Scan for the cell matching the given text and deliver its (x, y) coordinate at center. 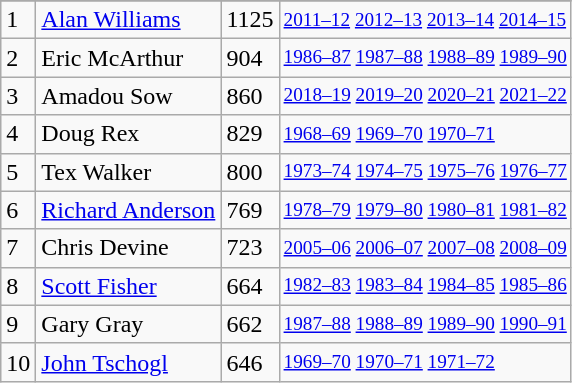
1125 (250, 20)
2011–12 2012–13 2013–14 2014–15 (425, 20)
2 (18, 58)
Alan Williams (128, 20)
662 (250, 324)
1987–88 1988–89 1989–90 1990–91 (425, 324)
John Tschogl (128, 362)
10 (18, 362)
Chris Devine (128, 248)
860 (250, 96)
1973–74 1974–75 1975–76 1976–77 (425, 172)
1 (18, 20)
800 (250, 172)
1982–83 1983–84 1984–85 1985–86 (425, 286)
5 (18, 172)
9 (18, 324)
Eric McArthur (128, 58)
904 (250, 58)
Gary Gray (128, 324)
1969–70 1970–71 1971–72 (425, 362)
829 (250, 134)
3 (18, 96)
1978–79 1979–80 1980–81 1981–82 (425, 210)
2018–19 2019–20 2020–21 2021–22 (425, 96)
7 (18, 248)
1968–69 1969–70 1970–71 (425, 134)
646 (250, 362)
Doug Rex (128, 134)
664 (250, 286)
Tex Walker (128, 172)
2005–06 2006–07 2007–08 2008–09 (425, 248)
4 (18, 134)
6 (18, 210)
1986–87 1987–88 1988–89 1989–90 (425, 58)
8 (18, 286)
Scott Fisher (128, 286)
Amadou Sow (128, 96)
723 (250, 248)
Richard Anderson (128, 210)
769 (250, 210)
